Identify which cell holds the provided text, then report its (X, Y) central coordinate. 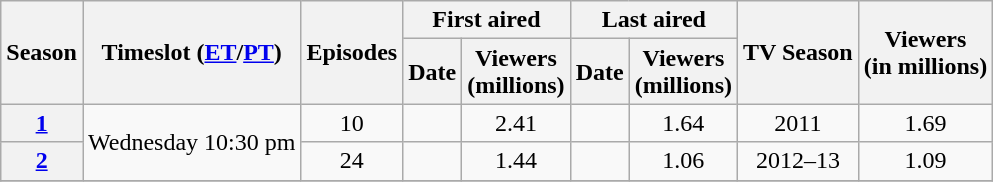
1.69 (925, 123)
1.44 (516, 161)
1.64 (683, 123)
Timeslot (ET/PT) (191, 52)
24 (352, 161)
2.41 (516, 123)
2 (42, 161)
Wednesday 10:30 pm (191, 142)
Season (42, 52)
1.09 (925, 161)
Episodes (352, 52)
TV Season (798, 52)
2011 (798, 123)
2012–13 (798, 161)
10 (352, 123)
1 (42, 123)
Last aired (654, 20)
1.06 (683, 161)
Viewers(in millions) (925, 52)
First aired (486, 20)
